Return the [X, Y] coordinate for the center point of the cell that contains the specified text.  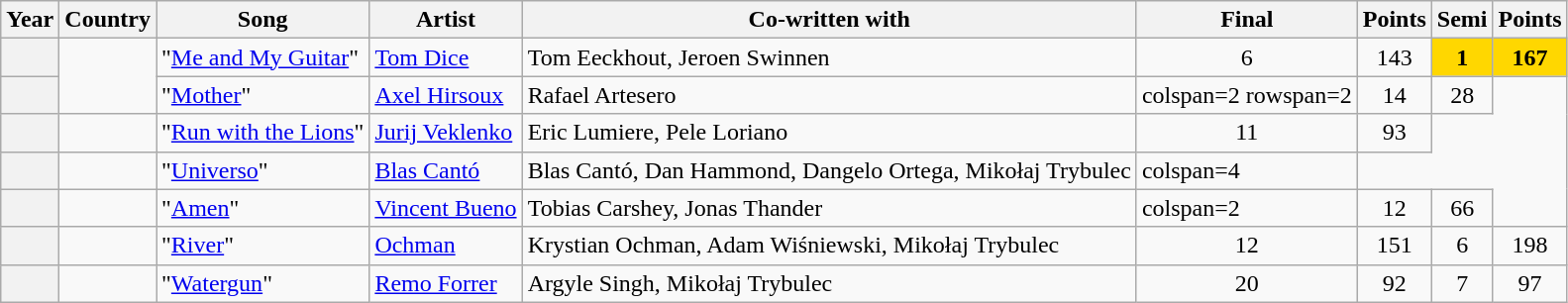
11 [1246, 133]
92 [1395, 283]
Ochman [446, 246]
Tobias Carshey, Jonas Thander [829, 208]
28 [1462, 95]
167 [1529, 57]
"Watergun" [263, 283]
Tom Dice [446, 57]
151 [1395, 246]
colspan=4 [1246, 170]
"Amen" [263, 208]
1 [1462, 57]
97 [1529, 283]
Final [1246, 20]
"Mother" [263, 95]
Country [108, 20]
Remo Forrer [446, 283]
Rafael Artesero [829, 95]
Argyle Singh, Mikołaj Trybulec [829, 283]
"Universo" [263, 170]
colspan=2 [1246, 208]
Krystian Ochman, Adam Wiśniewski, Mikołaj Trybulec [829, 246]
Semi [1462, 20]
"Me and My Guitar" [263, 57]
Artist [446, 20]
Axel Hirsoux [446, 95]
7 [1462, 283]
Co-written with [829, 20]
Blas Cantó, Dan Hammond, Dangelo Ortega, Mikołaj Trybulec [829, 170]
20 [1246, 283]
14 [1395, 95]
Blas Cantó [446, 170]
Vincent Bueno [446, 208]
Eric Lumiere, Pele Loriano [829, 133]
143 [1395, 57]
66 [1462, 208]
Song [263, 20]
Jurij Veklenko [446, 133]
Tom Eeckhout, Jeroen Swinnen [829, 57]
93 [1395, 133]
"River" [263, 246]
colspan=2 rowspan=2 [1246, 95]
"Run with the Lions" [263, 133]
198 [1529, 246]
Year [30, 20]
